Pinpoint the cell where the given text exists, returning its [X, Y] midpoint coordinate. 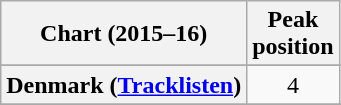
4 [293, 85]
Denmark (Tracklisten) [124, 85]
Chart (2015–16) [124, 34]
Peak position [293, 34]
